Extract the (X, Y) coordinate from the center of the cell holding the provided text.  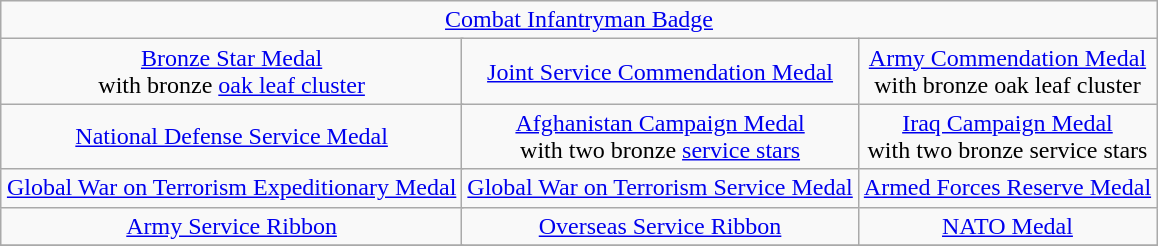
Army Commendation Medalwith bronze oak leaf cluster (1007, 72)
Global War on Terrorism Service Medal (660, 188)
Army Service Ribbon (231, 226)
Bronze Star Medalwith bronze oak leaf cluster (231, 72)
Iraq Campaign Medalwith two bronze service stars (1007, 136)
Joint Service Commendation Medal (660, 72)
NATO Medal (1007, 226)
Armed Forces Reserve Medal (1007, 188)
National Defense Service Medal (231, 136)
Global War on Terrorism Expeditionary Medal (231, 188)
Combat Infantryman Badge (578, 20)
Afghanistan Campaign Medalwith two bronze service stars (660, 136)
Overseas Service Ribbon (660, 226)
